Output the [x, y] coordinate of the center of the cell containing the given text.  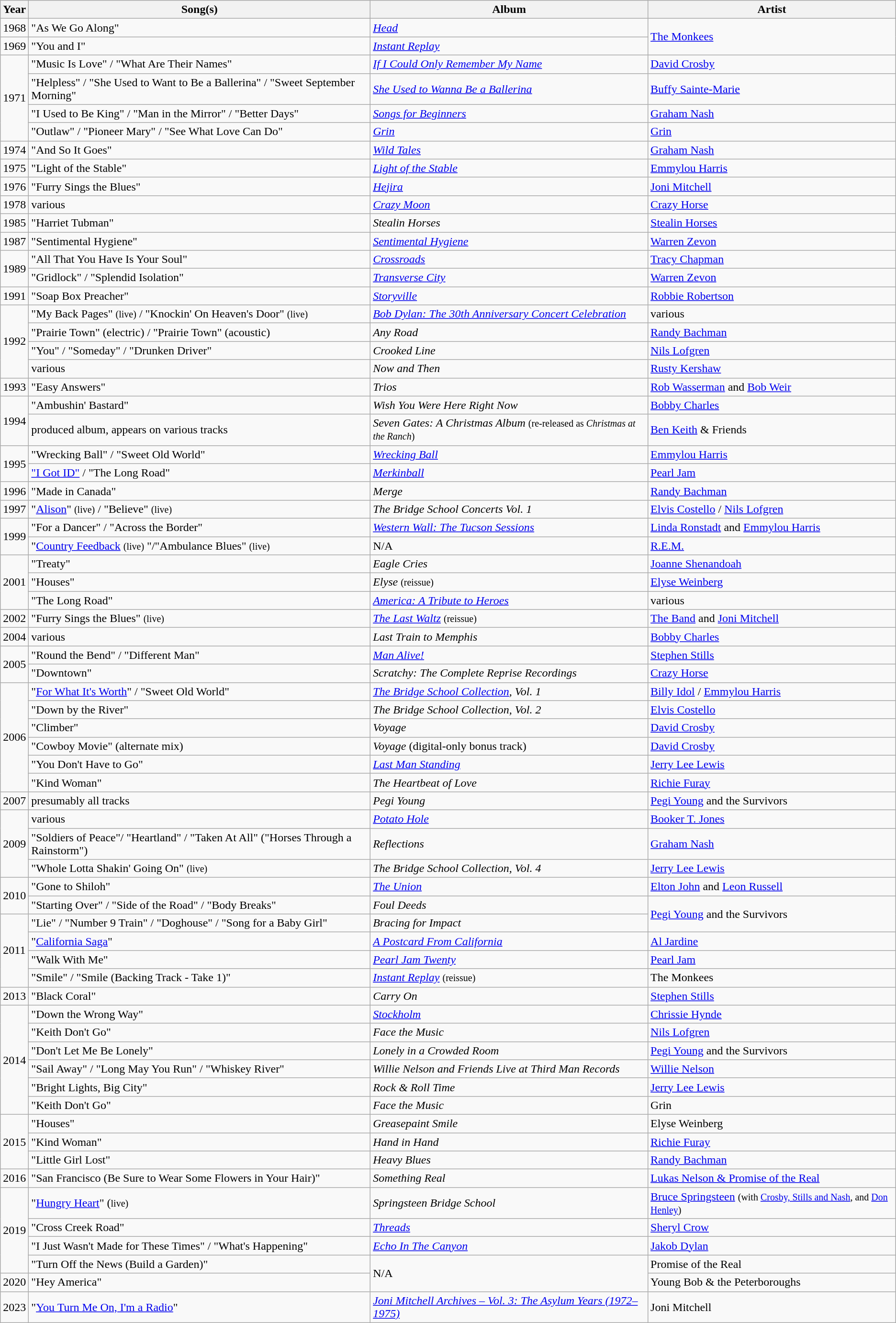
presumably all tracks [200, 801]
Head [509, 28]
Hejira [509, 186]
"Prairie Town" (electric) / "Prairie Town" (acoustic) [200, 332]
2019 [14, 1231]
Something Real [509, 1178]
Robbie Robertson [772, 296]
Bob Dylan: The 30th Anniversary Concert Celebration [509, 314]
"Lie" / "Number 9 Train" / "Doghouse" / "Song for a Baby Girl" [200, 923]
2023 [14, 1307]
Echo In The Canyon [509, 1246]
Last Man Standing [509, 764]
"Outlaw" / "Pioneer Mary" / "See What Love Can Do" [200, 132]
Songs for Beginners [509, 113]
"Smile" / "Smile (Backing Track - Take 1)" [200, 978]
Promise of the Real [772, 1264]
Joni Mitchell Archives – Vol. 3: The Asylum Years (1972–1975) [509, 1307]
"My Back Pages" (live) / "Knockin' On Heaven's Door" (live) [200, 314]
2009 [14, 844]
"Gone to Shiloh" [200, 887]
Transverse City [509, 278]
Man Alive! [509, 655]
"Ambushin' Bastard" [200, 405]
"Little Girl Lost" [200, 1160]
Elton John and Leon Russell [772, 887]
"You" / "Someday" / "Drunken Driver" [200, 351]
Elyse (reissue) [509, 582]
1994 [14, 420]
"Sail Away" / "Long May You Run" / "Whiskey River" [200, 1069]
2007 [14, 801]
Now and Then [509, 369]
America: A Tribute to Heroes [509, 600]
2006 [14, 737]
1987 [14, 241]
The Union [509, 887]
Storyville [509, 296]
The Last Waltz (reissue) [509, 619]
Western Wall: The Tucson Sessions [509, 527]
Merkinball [509, 473]
Sheryl Crow [772, 1228]
1974 [14, 150]
Rusty Kershaw [772, 369]
"Climber" [200, 728]
A Postcard From California [509, 941]
"San Francisco (Be Sure to Wear Some Flowers in Your Hair)" [200, 1178]
The Bridge School Collection, Vol. 1 [509, 691]
The Bridge School Collection, Vol. 2 [509, 710]
1997 [14, 509]
2014 [14, 1060]
2016 [14, 1178]
Booker T. Jones [772, 819]
"You Turn Me On, I'm a Radio" [200, 1307]
"Turn Off the News (Build a Garden)" [200, 1264]
"Light of the Stable" [200, 168]
1985 [14, 223]
1975 [14, 168]
Ben Keith & Friends [772, 430]
Jakob Dylan [772, 1246]
Wish You Were Here Right Now [509, 405]
"Soldiers of Peace"/ "Heartland" / "Taken At All" ("Horses Through a Rainstorm") [200, 844]
Linda Ronstadt and Emmylou Harris [772, 527]
Heavy Blues [509, 1160]
"The Long Road" [200, 600]
Foul Deeds [509, 905]
Instant Replay [509, 46]
"Country Feedback (live) "/"Ambulance Blues" (live) [200, 545]
"I Used to Be King" / "Man in the Mirror" / "Better Days" [200, 113]
"And So It Goes" [200, 150]
Any Road [509, 332]
1968 [14, 28]
Wrecking Ball [509, 454]
Song(s) [200, 10]
"Down the Wrong Way" [200, 1014]
Pearl Jam Twenty [509, 960]
Voyage [509, 728]
Voyage (digital-only bonus track) [509, 746]
Elvis Costello [772, 710]
The Bridge School Collection, Vol. 4 [509, 869]
"Sentimental Hygiene" [200, 241]
Crooked Line [509, 351]
Eagle Cries [509, 564]
1978 [14, 204]
"Gridlock" / "Splendid Isolation" [200, 278]
1999 [14, 536]
2015 [14, 1142]
Young Bob & the Peterboroughs [772, 1282]
"Whole Lotta Shakin' Going On" (live) [200, 869]
1992 [14, 341]
Last Train to Memphis [509, 637]
"All That You Have Is Your Soul" [200, 260]
Lukas Nelson & Promise of the Real [772, 1178]
Tracy Chapman [772, 260]
"You and I" [200, 46]
Seven Gates: A Christmas Album (re-released as Christmas at the Ranch) [509, 430]
Buffy Sainte-Marie [772, 89]
She Used to Wanna Be a Ballerina [509, 89]
Bruce Springsteen (with Crosby, Stills and Nash, and Don Henley) [772, 1203]
produced album, appears on various tracks [200, 430]
Merge [509, 491]
Crossroads [509, 260]
"Alison" (live) / "Believe" (live) [200, 509]
1995 [14, 464]
"Cowboy Movie" (alternate mix) [200, 746]
Trios [509, 387]
Willie Nelson [772, 1069]
"Furry Sings the Blues" (live) [200, 619]
If I Could Only Remember My Name [509, 64]
Lonely in a Crowded Room [509, 1051]
"Harriet Tubman" [200, 223]
Greasepaint Smile [509, 1123]
1993 [14, 387]
The Heartbeat of Love [509, 782]
1991 [14, 296]
1976 [14, 186]
Instant Replay (reissue) [509, 978]
Springsteen Bridge School [509, 1203]
"Round the Bend" / "Different Man" [200, 655]
1971 [14, 98]
Light of the Stable [509, 168]
Rock & Roll Time [509, 1087]
"Furry Sings the Blues" [200, 186]
Artist [772, 10]
"As We Go Along" [200, 28]
"Downtown" [200, 673]
"Starting Over" / "Side of the Road" / "Body Breaks" [200, 905]
2013 [14, 996]
"Soap Box Preacher" [200, 296]
"Down by the River" [200, 710]
1989 [14, 269]
Rob Wasserman and Bob Weir [772, 387]
Al Jardine [772, 941]
R.E.M. [772, 545]
Stockholm [509, 1014]
Sentimental Hygiene [509, 241]
Elvis Costello / Nils Lofgren [772, 509]
Chrissie Hynde [772, 1014]
"For a Dancer" / "Across the Border" [200, 527]
Willie Nelson and Friends Live at Third Man Records [509, 1069]
2001 [14, 582]
Carry On [509, 996]
Hand in Hand [509, 1142]
"Black Coral" [200, 996]
2005 [14, 664]
1969 [14, 46]
Album [509, 10]
Crazy Moon [509, 204]
"Treaty" [200, 564]
2020 [14, 1282]
"Cross Creek Road" [200, 1228]
"Wrecking Ball" / "Sweet Old World" [200, 454]
"Don't Let Me Be Lonely" [200, 1051]
Bracing for Impact [509, 923]
"Walk With Me" [200, 960]
2004 [14, 637]
"Helpless" / "She Used to Want to Be a Ballerina" / "Sweet September Morning" [200, 89]
2011 [14, 950]
"California Saga" [200, 941]
"Hey America" [200, 1282]
Billy Idol / Emmylou Harris [772, 691]
"Bright Lights, Big City" [200, 1087]
2002 [14, 619]
"Music Is Love" / "What Are Their Names" [200, 64]
Potato Hole [509, 819]
1996 [14, 491]
Pegi Young [509, 801]
"Made in Canada" [200, 491]
Year [14, 10]
"Hungry Heart" (live) [200, 1203]
"Easy Answers" [200, 387]
"For What It's Worth" / "Sweet Old World" [200, 691]
"You Don't Have to Go" [200, 764]
The Bridge School Concerts Vol. 1 [509, 509]
The Band and Joni Mitchell [772, 619]
2010 [14, 896]
Wild Tales [509, 150]
Joanne Shenandoah [772, 564]
Threads [509, 1228]
"I Just Wasn't Made for These Times" / "What's Happening" [200, 1246]
"I Got ID" / "The Long Road" [200, 473]
Reflections [509, 844]
Scratchy: The Complete Reprise Recordings [509, 673]
